Capture the cell that displays the provided text and extract its [X, Y] central coordinate. 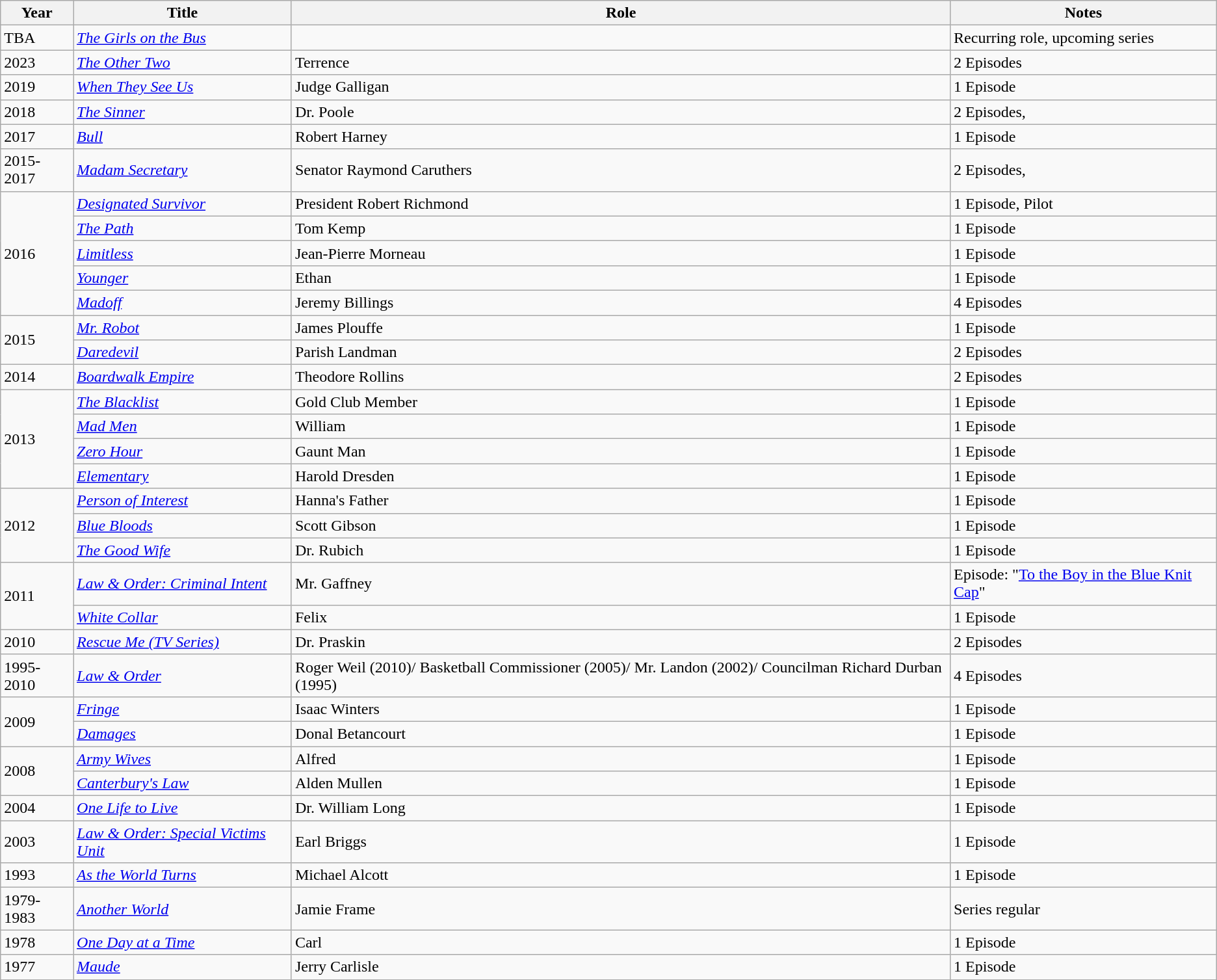
Younger [183, 278]
Carl [620, 942]
2019 [37, 87]
Zero Hour [183, 451]
2004 [37, 808]
Tom Kemp [620, 228]
1 Episode, Pilot [1084, 204]
One Life to Live [183, 808]
Law & Order [183, 675]
TBA [37, 38]
2016 [37, 253]
Madam Secretary [183, 170]
The Girls on the Bus [183, 38]
2013 [37, 439]
Madoff [183, 302]
Blue Bloods [183, 525]
2017 [37, 137]
Roger Weil (2010)/ Basketball Commissioner (2005)/ Mr. Landon (2002)/ Councilman Richard Durban (1995) [620, 675]
2012 [37, 525]
Alfred [620, 759]
Harold Dresden [620, 476]
Ethan [620, 278]
Damages [183, 734]
Dr. Praskin [620, 642]
Title [183, 13]
Elementary [183, 476]
Judge Galligan [620, 87]
Mad Men [183, 427]
When They See Us [183, 87]
Person of Interest [183, 501]
2018 [37, 112]
Dr. Rubich [620, 550]
Felix [620, 617]
Terrence [620, 62]
Series regular [1084, 909]
James Plouffe [620, 327]
1978 [37, 942]
One Day at a Time [183, 942]
2014 [37, 377]
Boardwalk Empire [183, 377]
Jamie Frame [620, 909]
Bull [183, 137]
The Blacklist [183, 402]
President Robert Richmond [620, 204]
Year [37, 13]
Isaac Winters [620, 709]
Theodore Rollins [620, 377]
Mr. Robot [183, 327]
Jean-Pierre Morneau [620, 253]
2010 [37, 642]
Mr. Gaffney [620, 584]
As the World Turns [183, 875]
Gold Club Member [620, 402]
Dr. William Long [620, 808]
White Collar [183, 617]
Michael Alcott [620, 875]
Another World [183, 909]
Fringe [183, 709]
Law & Order: Special Victims Unit [183, 841]
Army Wives [183, 759]
Scott Gibson [620, 525]
Robert Harney [620, 137]
2023 [37, 62]
Recurring role, upcoming series [1084, 38]
1993 [37, 875]
The Path [183, 228]
2003 [37, 841]
Episode: "To the Boy in the Blue Knit Cap" [1084, 584]
Law & Order: Criminal Intent [183, 584]
2011 [37, 596]
Donal Betancourt [620, 734]
1977 [37, 967]
Jeremy Billings [620, 302]
2008 [37, 771]
Gaunt Man [620, 451]
Role [620, 13]
Rescue Me (TV Series) [183, 642]
1979-1983 [37, 909]
Canterbury's Law [183, 784]
Dr. Poole [620, 112]
Designated Survivor [183, 204]
The Other Two [183, 62]
1995-2010 [37, 675]
William [620, 427]
2015 [37, 339]
The Sinner [183, 112]
The Good Wife [183, 550]
Senator Raymond Caruthers [620, 170]
2009 [37, 721]
Hanna's Father [620, 501]
Limitless [183, 253]
Alden Mullen [620, 784]
Earl Briggs [620, 841]
Parish Landman [620, 352]
Jerry Carlisle [620, 967]
2015-2017 [37, 170]
Maude [183, 967]
Daredevil [183, 352]
Notes [1084, 13]
